Determine the [X, Y] coordinate at the center of the cell enclosing the given text.  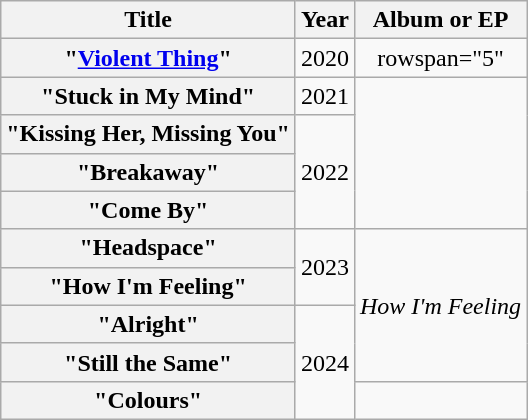
2020 [324, 58]
How I'm Feeling [440, 305]
"Colours" [148, 400]
"Headspace" [148, 248]
2022 [324, 172]
"Alright" [148, 324]
"Kissing Her, Missing You" [148, 134]
2023 [324, 267]
"Breakaway" [148, 172]
2024 [324, 362]
"How I'm Feeling" [148, 286]
Album or EP [440, 20]
"Stuck in My Mind" [148, 96]
Year [324, 20]
"Violent Thing" [148, 58]
"Come By" [148, 210]
"Still the Same" [148, 362]
Title [148, 20]
rowspan="5" [440, 58]
2021 [324, 96]
